Find where the given text appears and provide that cell's center as [X, Y] coordinate. 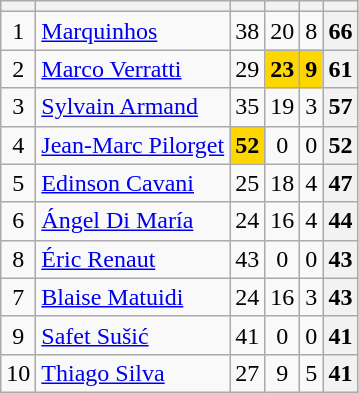
44 [340, 221]
20 [282, 31]
57 [340, 107]
Thiago Silva [133, 373]
38 [248, 31]
25 [248, 183]
61 [340, 69]
Marco Verratti [133, 69]
Edinson Cavani [133, 183]
Marquinhos [133, 31]
Éric Renaut [133, 259]
Blaise Matuidi [133, 297]
47 [340, 183]
Ángel Di María [133, 221]
1 [18, 31]
29 [248, 69]
7 [18, 297]
6 [18, 221]
66 [340, 31]
23 [282, 69]
10 [18, 373]
35 [248, 107]
Safet Sušić [133, 335]
2 [18, 69]
19 [282, 107]
27 [248, 373]
Jean-Marc Pilorget [133, 145]
Sylvain Armand [133, 107]
18 [282, 183]
